For the text-containing cell, return its midpoint in [X, Y] coordinate format. 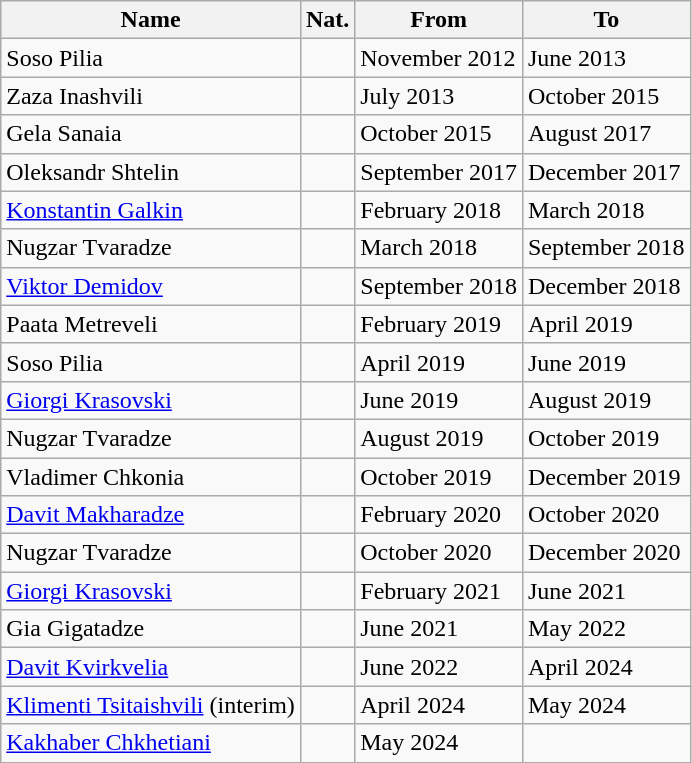
Kakhaber Chkhetiani [151, 743]
Viktor Demidov [151, 286]
December 2019 [606, 477]
August 2017 [606, 134]
Konstantin Galkin [151, 210]
February 2018 [439, 210]
December 2020 [606, 553]
December 2017 [606, 172]
June 2013 [606, 58]
From [439, 20]
September 2017 [439, 172]
Paata Metreveli [151, 324]
June 2022 [439, 667]
Nat. [327, 20]
To [606, 20]
Gela Sanaia [151, 134]
Gia Gigatadze [151, 629]
May 2022 [606, 629]
February 2021 [439, 591]
February 2020 [439, 515]
November 2012 [439, 58]
Zaza Inashvili [151, 96]
Oleksandr Shtelin [151, 172]
Davit Makharadze [151, 515]
December 2018 [606, 286]
Vladimer Chkonia [151, 477]
February 2019 [439, 324]
July 2013 [439, 96]
Davit Kvirkvelia [151, 667]
Klimenti Tsitaishvili (interim) [151, 705]
Name [151, 20]
